For the text-containing cell, return its midpoint in (X, Y) coordinate format. 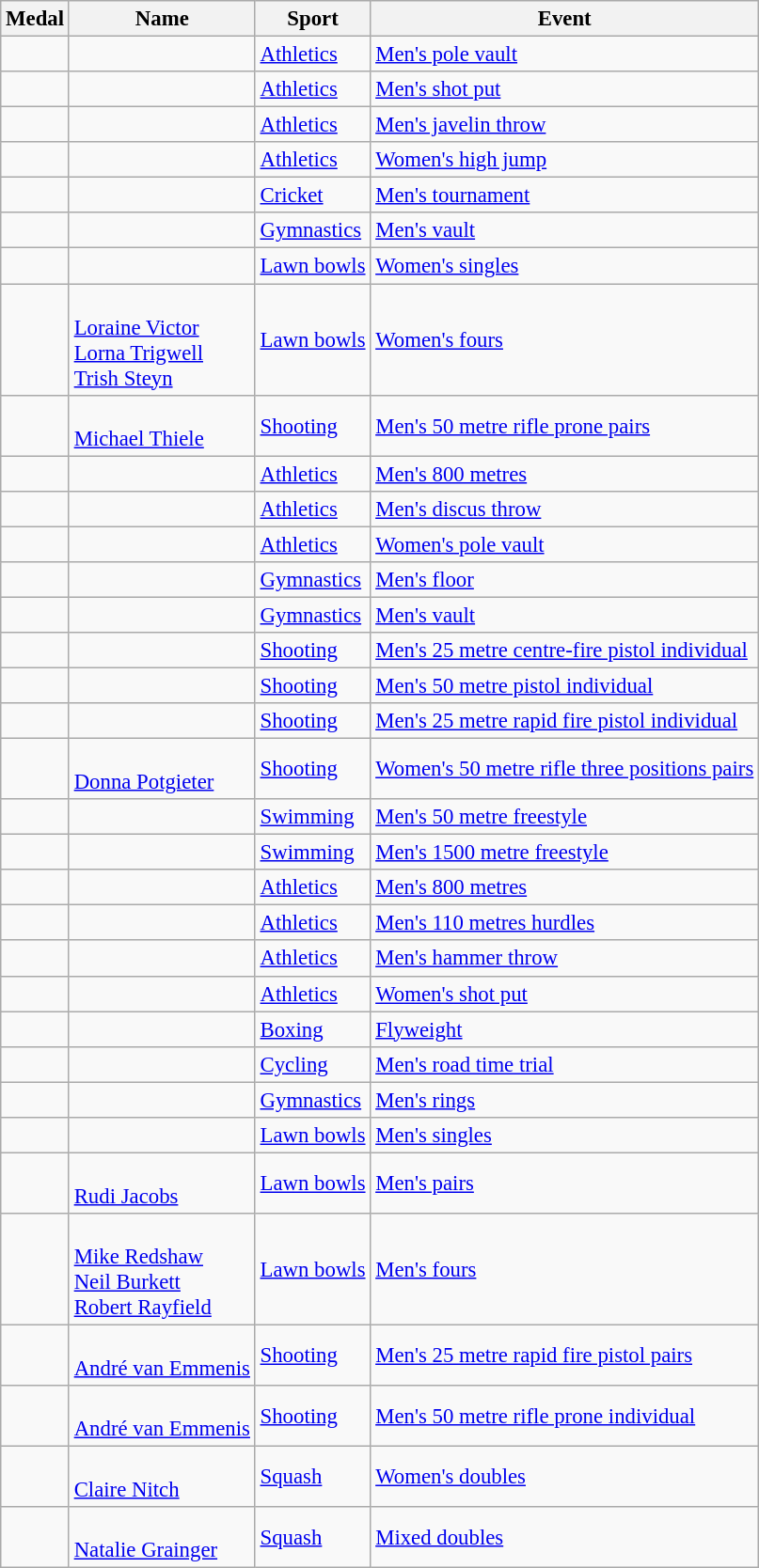
Men's 50 metre rifle prone pairs (564, 425)
Men's javelin throw (564, 125)
Mike RedshawNeil BurkettRobert Rayfield (162, 1269)
Men's discus throw (564, 509)
Men's shot put (564, 89)
Natalie Grainger (162, 1538)
Men's 25 metre rapid fire pistol pairs (564, 1356)
Women's singles (564, 266)
Flyweight (564, 1029)
Cricket (312, 196)
Men's 50 metre freestyle (564, 817)
Men's pole vault (564, 55)
Cycling (312, 1064)
Michael Thiele (162, 425)
Men's 25 metre centre-fire pistol individual (564, 651)
Men's 1500 metre freestyle (564, 853)
Men's floor (564, 580)
Men's 110 metres hurdles (564, 923)
Men's road time trial (564, 1064)
Boxing (312, 1029)
Sport (312, 19)
Women's 50 metre rifle three positions pairs (564, 769)
Men's singles (564, 1136)
Loraine VictorLorna TrigwellTrish Steyn (162, 340)
Event (564, 19)
Women's high jump (564, 160)
Medal (36, 19)
Rudi Jacobs (162, 1183)
Men's fours (564, 1269)
Mixed doubles (564, 1538)
Women's fours (564, 340)
Men's rings (564, 1100)
Men's hammer throw (564, 959)
Men's 50 metre rifle prone individual (564, 1416)
Claire Nitch (162, 1478)
Men's tournament (564, 196)
Women's shot put (564, 994)
Men's 50 metre pistol individual (564, 685)
Men's 25 metre rapid fire pistol individual (564, 721)
Name (162, 19)
Women's doubles (564, 1478)
Men's pairs (564, 1183)
Women's pole vault (564, 544)
Donna Potgieter (162, 769)
